Capture the cell that displays the provided text and extract its [x, y] central coordinate. 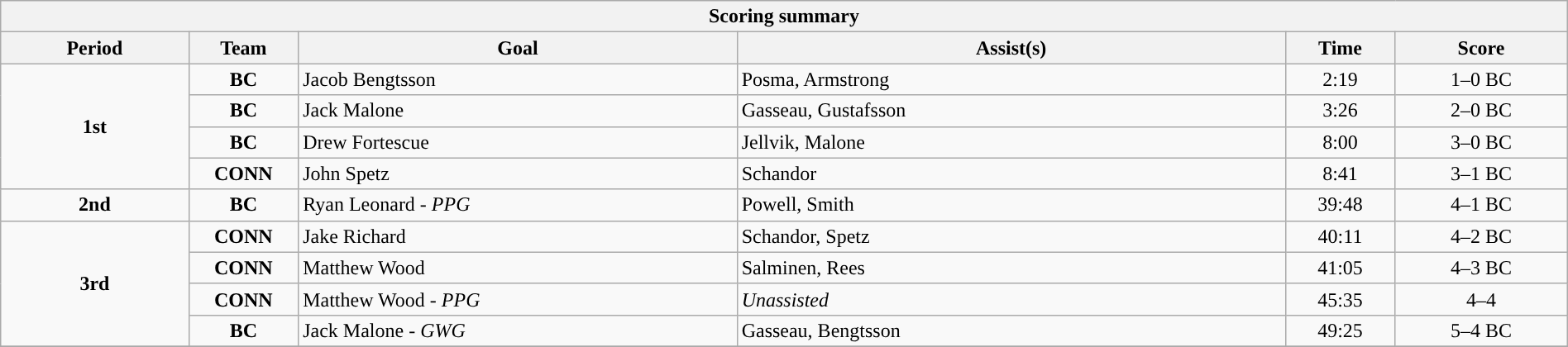
4–4 [1481, 299]
8:41 [1340, 173]
Jellvik, Malone [1011, 142]
Drew Fortescue [518, 142]
45:35 [1340, 299]
Schandor [1011, 173]
8:00 [1340, 142]
1–0 BC [1481, 79]
39:48 [1340, 205]
3–1 BC [1481, 173]
Assist(s) [1011, 48]
2–0 BC [1481, 111]
3rd [94, 283]
Posma, Armstrong [1011, 79]
Matthew Wood - PPG [518, 299]
Unassisted [1011, 299]
5–4 BC [1481, 330]
Salminen, Rees [1011, 268]
3–0 BC [1481, 142]
4–2 BC [1481, 236]
Period [94, 48]
Jacob Bengtsson [518, 79]
49:25 [1340, 330]
Team [243, 48]
Jake Richard [518, 236]
Scoring summary [784, 17]
Matthew Wood [518, 268]
1st [94, 126]
Gasseau, Bengtsson [1011, 330]
Gasseau, Gustafsson [1011, 111]
Schandor, Spetz [1011, 236]
4–1 BC [1481, 205]
Jack Malone [518, 111]
Ryan Leonard - PPG [518, 205]
4–3 BC [1481, 268]
Score [1481, 48]
John Spetz [518, 173]
41:05 [1340, 268]
2nd [94, 205]
3:26 [1340, 111]
Time [1340, 48]
Goal [518, 48]
2:19 [1340, 79]
40:11 [1340, 236]
Jack Malone - GWG [518, 330]
Powell, Smith [1011, 205]
